Scan for the cell matching the given text and deliver its (x, y) coordinate at center. 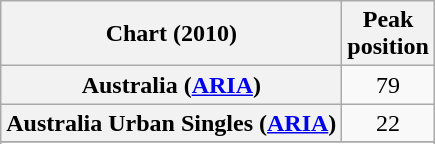
Chart (2010) (172, 34)
79 (388, 85)
Australia (ARIA) (172, 85)
Australia Urban Singles (ARIA) (172, 123)
22 (388, 123)
Peakposition (388, 34)
